Search for the cell housing the specified text and yield its (X, Y) center coordinate. 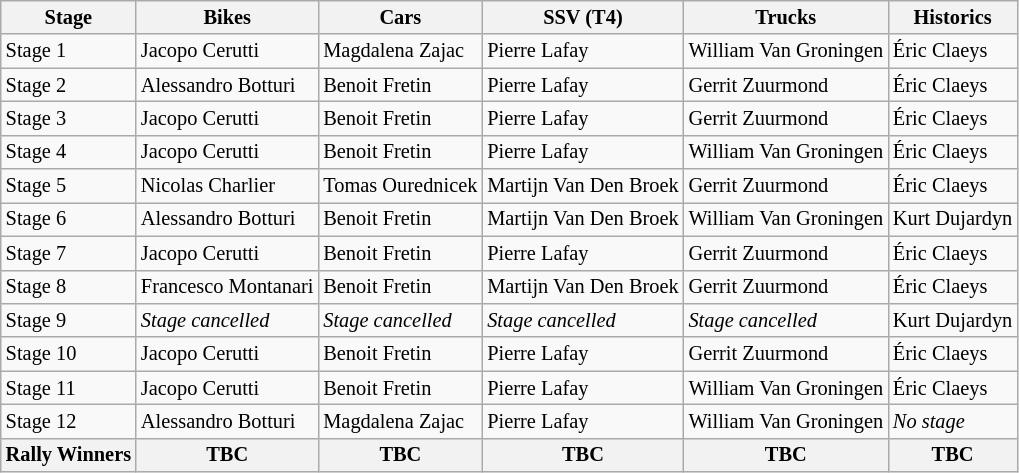
Tomas Ourednicek (400, 186)
Cars (400, 17)
SSV (T4) (582, 17)
Stage 1 (68, 51)
No stage (952, 421)
Stage 6 (68, 219)
Stage 10 (68, 354)
Rally Winners (68, 455)
Stage 9 (68, 320)
Stage 2 (68, 85)
Stage 5 (68, 186)
Stage 12 (68, 421)
Bikes (227, 17)
Stage 11 (68, 388)
Stage 7 (68, 253)
Francesco Montanari (227, 287)
Stage 4 (68, 152)
Historics (952, 17)
Nicolas Charlier (227, 186)
Trucks (786, 17)
Stage 3 (68, 118)
Stage 8 (68, 287)
Stage (68, 17)
